Detect which cell encompasses the target text, then output its (X, Y) center coordinate. 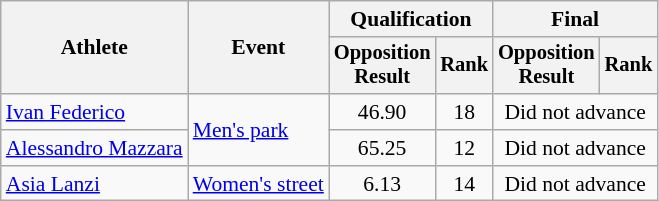
18 (464, 112)
65.25 (382, 148)
12 (464, 148)
Alessandro Mazzara (94, 148)
Event (258, 48)
Qualification (411, 19)
46.90 (382, 112)
Ivan Federico (94, 112)
Athlete (94, 48)
Men's park (258, 130)
Final (575, 19)
